Find where the given text appears and provide that cell's center as [X, Y] coordinate. 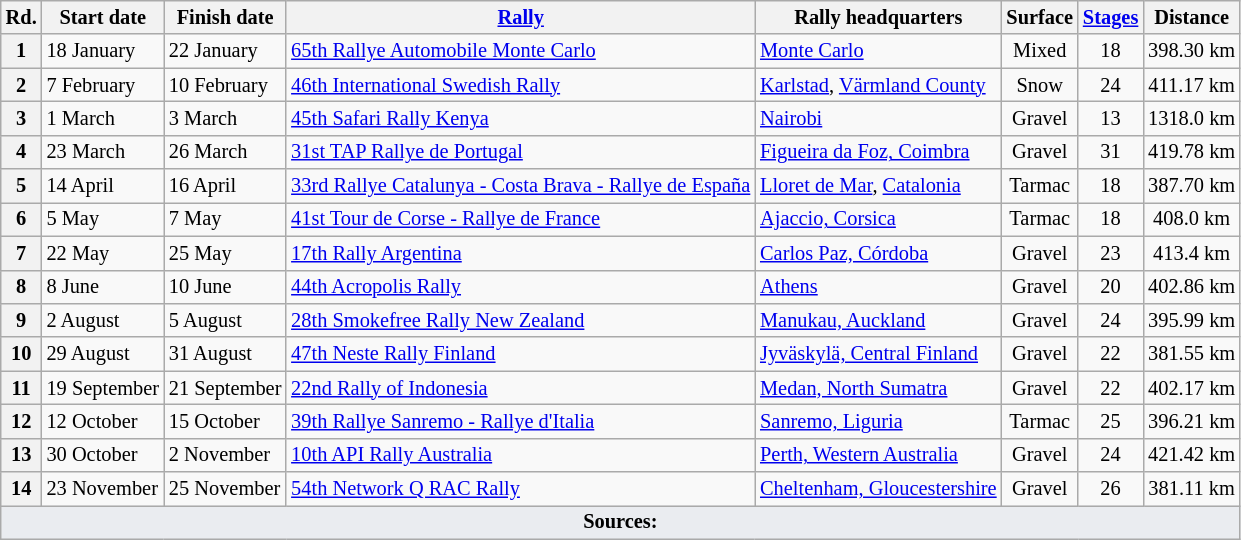
Medan, North Sumatra [878, 388]
28th Smokefree Rally New Zealand [520, 320]
3 [22, 118]
Finish date [225, 17]
14 April [103, 186]
10 February [225, 85]
Sanremo, Liguria [878, 421]
31 [1110, 152]
7 [22, 253]
45th Safari Rally Kenya [520, 118]
396.21 km [1192, 421]
Distance [1192, 17]
15 October [225, 421]
Manukau, Auckland [878, 320]
387.70 km [1192, 186]
33rd Rallye Catalunya - Costa Brava - Rallye de España [520, 186]
Stages [1110, 17]
1 March [103, 118]
7 May [225, 219]
Rd. [22, 17]
2 November [225, 455]
381.11 km [1192, 489]
10 [22, 354]
26 [1110, 489]
41st Tour de Corse - Rallye de France [520, 219]
395.99 km [1192, 320]
30 October [103, 455]
402.86 km [1192, 287]
4 [22, 152]
22 May [103, 253]
12 [22, 421]
Rally headquarters [878, 17]
411.17 km [1192, 85]
46th International Swedish Rally [520, 85]
12 October [103, 421]
5 August [225, 320]
Carlos Paz, Córdoba [878, 253]
26 March [225, 152]
54th Network Q RAC Rally [520, 489]
421.42 km [1192, 455]
31 August [225, 354]
39th Rallye Sanremo - Rallye d'Italia [520, 421]
Surface [1040, 17]
1318.0 km [1192, 118]
17th Rally Argentina [520, 253]
47th Neste Rally Finland [520, 354]
22nd Rally of Indonesia [520, 388]
Rally [520, 17]
10 June [225, 287]
23 March [103, 152]
14 [22, 489]
Start date [103, 17]
25 November [225, 489]
19 September [103, 388]
1 [22, 51]
Nairobi [878, 118]
10th API Rally Australia [520, 455]
22 January [225, 51]
402.17 km [1192, 388]
398.30 km [1192, 51]
16 April [225, 186]
2 [22, 85]
Karlstad, Värmland County [878, 85]
29 August [103, 354]
20 [1110, 287]
5 [22, 186]
23 [1110, 253]
Perth, Western Australia [878, 455]
408.0 km [1192, 219]
Lloret de Mar, Catalonia [878, 186]
44th Acropolis Rally [520, 287]
Mixed [1040, 51]
Jyväskylä, Central Finland [878, 354]
381.55 km [1192, 354]
65th Rallye Automobile Monte Carlo [520, 51]
8 [22, 287]
7 February [103, 85]
Snow [1040, 85]
Figueira da Foz, Coimbra [878, 152]
Athens [878, 287]
Sources: [620, 522]
21 September [225, 388]
25 [1110, 421]
6 [22, 219]
11 [22, 388]
9 [22, 320]
419.78 km [1192, 152]
413.4 km [1192, 253]
Ajaccio, Corsica [878, 219]
3 March [225, 118]
8 June [103, 287]
Cheltenham, Gloucestershire [878, 489]
Monte Carlo [878, 51]
18 January [103, 51]
31st TAP Rallye de Portugal [520, 152]
23 November [103, 489]
5 May [103, 219]
25 May [225, 253]
2 August [103, 320]
